Pinpoint the cell where the given text exists, returning its [x, y] midpoint coordinate. 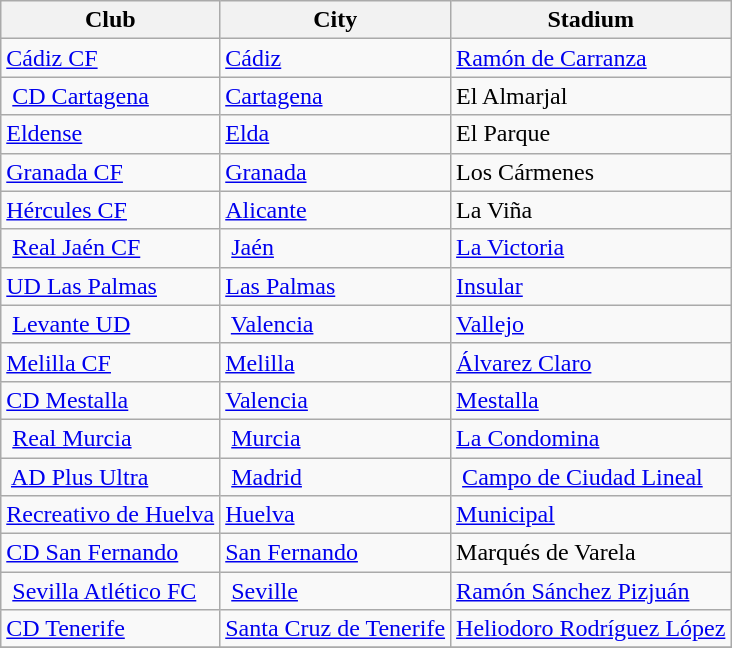
Madrid [336, 477]
Campo de Ciudad Lineal [591, 477]
Melilla [336, 362]
CD Mestalla [110, 400]
La Viña [591, 210]
Los Cármenes [591, 172]
Levante UD [110, 324]
Stadium [591, 20]
Marqués de Varela [591, 553]
Huelva [336, 515]
Elda [336, 134]
Insular [591, 286]
La Victoria [591, 248]
Granada CF [110, 172]
Vallejo [591, 324]
AD Plus Ultra [110, 477]
City [336, 20]
Seville [336, 591]
Álvarez Claro [591, 362]
Recreativo de Huelva [110, 515]
Alicante [336, 210]
Melilla CF [110, 362]
Sevilla Atlético FC [110, 591]
Hércules CF [110, 210]
La Condomina [591, 438]
Cartagena [336, 96]
Real Jaén CF [110, 248]
Ramón Sánchez Pizjuán [591, 591]
Eldense [110, 134]
Cádiz [336, 58]
UD Las Palmas [110, 286]
CD Cartagena [110, 96]
CD San Fernando [110, 553]
Ramón de Carranza [591, 58]
CD Tenerife [110, 629]
El Parque [591, 134]
San Fernando [336, 553]
Las Palmas [336, 286]
Santa Cruz de Tenerife [336, 629]
Club [110, 20]
Real Murcia [110, 438]
El Almarjal [591, 96]
Jaén [336, 248]
Cádiz CF [110, 58]
Mestalla [591, 400]
Heliodoro Rodríguez López [591, 629]
Granada [336, 172]
Murcia [336, 438]
Municipal [591, 515]
